Pinpoint the cell where the given text exists, returning its [x, y] midpoint coordinate. 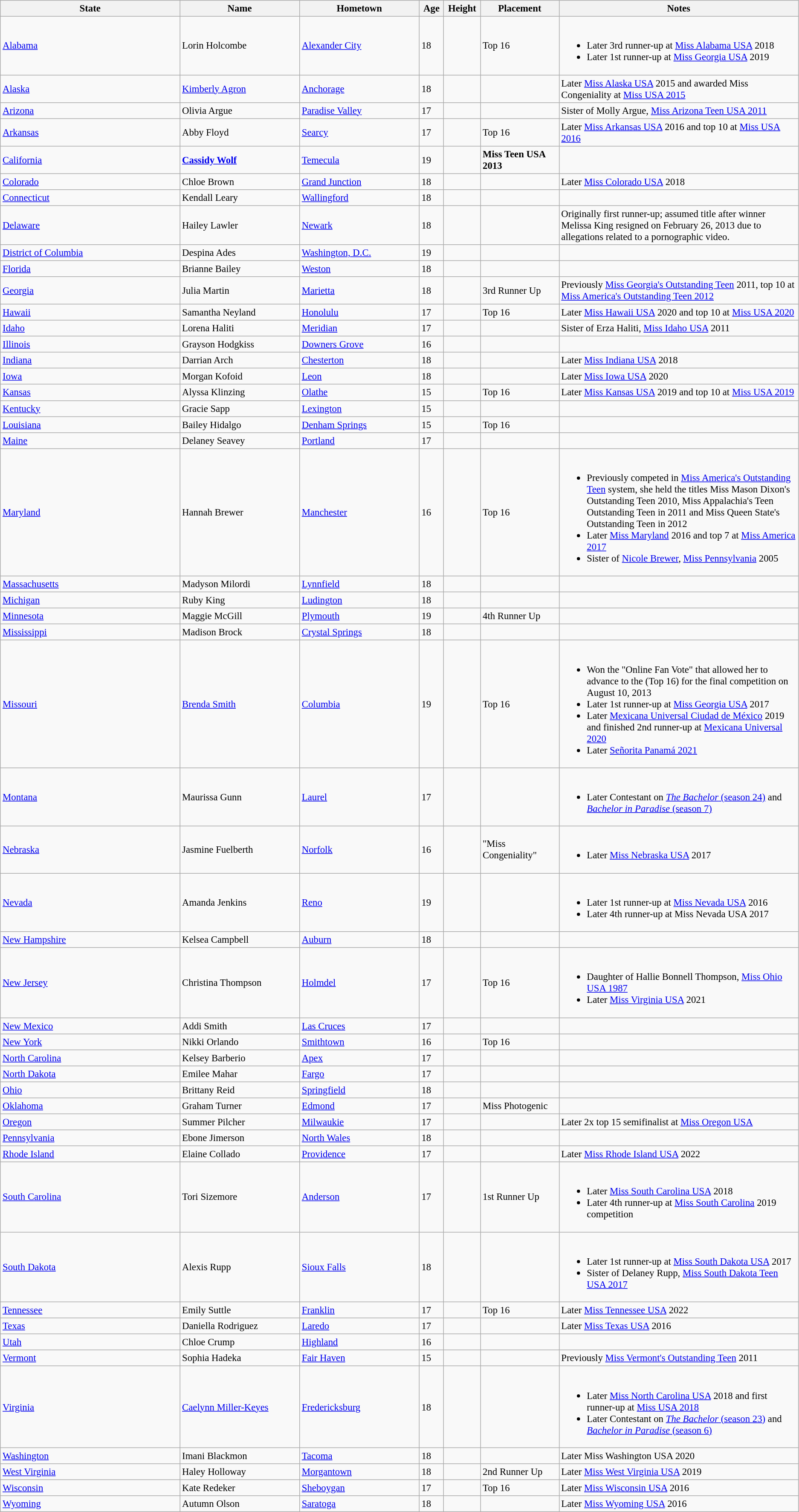
Later Miss Tennessee USA 2022 [679, 1310]
Christina Thompson [240, 983]
Apex [359, 1058]
Name [240, 9]
Addi Smith [240, 1026]
North Wales [359, 1138]
Ohio [90, 1090]
Haley Holloway [240, 1472]
Searcy [359, 132]
Later Miss Iowa USA 2020 [679, 377]
Portland [359, 440]
Later Miss Rhode Island USA 2022 [679, 1154]
Smithtown [359, 1042]
Later Miss Wyoming USA 2016 [679, 1504]
Paradise Valley [359, 110]
Anchorage [359, 89]
Wisconsin [90, 1488]
Brianne Bailey [240, 269]
Texas [90, 1326]
South Dakota [90, 1267]
Placement [520, 9]
Columbia [359, 704]
Alaska [90, 89]
Lorin Holcombe [240, 46]
Chesterton [359, 360]
"Miss Congeniality" [520, 850]
New Jersey [90, 983]
1st Runner Up [520, 1197]
Olathe [359, 393]
California [90, 159]
Daughter of Hallie Bonnell Thompson, Miss Ohio USA 1987Later Miss Virginia USA 2021 [679, 983]
Height [462, 9]
Lynnfield [359, 584]
Previously Miss Georgia's Outstanding Teen 2011, top 10 at Miss America's Outstanding Teen 2012 [679, 291]
Miss Photogenic [520, 1106]
Nikki Orlando [240, 1042]
Massachusetts [90, 584]
Later 2x top 15 semifinalist at Miss Oregon USA [679, 1122]
Ruby King [240, 600]
Later Miss Hawaii USA 2020 and top 10 at Miss USA 2020 [679, 313]
Miss Teen USA 2013 [520, 159]
Ebone Jimerson [240, 1138]
Norfolk [359, 850]
Denham Springs [359, 425]
Delaney Seavey [240, 440]
Manchester [359, 513]
Jasmine Fuelberth [240, 850]
Tennessee [90, 1310]
Michigan [90, 600]
Later 3rd runner-up at Miss Alabama USA 2018Later 1st runner-up at Miss Georgia USA 2019 [679, 46]
Tacoma [359, 1456]
Later Miss Kansas USA 2019 and top 10 at Miss USA 2019 [679, 393]
Madyson Milordi [240, 584]
Maine [90, 440]
3rd Runner Up [520, 291]
Notes [679, 9]
Louisiana [90, 425]
Abby Floyd [240, 132]
Fargo [359, 1074]
Madison Brock [240, 632]
Meridian [359, 328]
Downers Grove [359, 345]
New Hampshire [90, 940]
Kentucky [90, 408]
Later Miss Wisconsin USA 2016 [679, 1488]
Samantha Neyland [240, 313]
Previously Miss Vermont's Outstanding Teen 2011 [679, 1358]
Temecula [359, 159]
Lexington [359, 408]
New Mexico [90, 1026]
Connecticut [90, 198]
Georgia [90, 291]
Kendall Leary [240, 198]
Morgan Kofoid [240, 377]
Washington, D.C. [359, 253]
Age [431, 9]
4th Runner Up [520, 616]
Weston [359, 269]
Laredo [359, 1326]
Later Miss Colorado USA 2018 [679, 182]
Alexis Rupp [240, 1267]
Hawaii [90, 313]
Delaware [90, 225]
Pennsylvania [90, 1138]
Nevada [90, 902]
Grand Junction [359, 182]
Virginia [90, 1407]
Oklahoma [90, 1106]
Iowa [90, 377]
Washington [90, 1456]
Honolulu [359, 313]
Newark [359, 225]
Utah [90, 1342]
Montana [90, 797]
Vermont [90, 1358]
Later 1st runner-up at Miss Nevada USA 2016Later 4th runner-up at Miss Nevada USA 2017 [679, 902]
Alyssa Klinzing [240, 393]
Olivia Argue [240, 110]
Kelsey Barberio [240, 1058]
Fredericksburg [359, 1407]
Grayson Hodgkiss [240, 345]
Later Miss Washington USA 2020 [679, 1456]
Rhode Island [90, 1154]
Anderson [359, 1197]
Maurissa Gunn [240, 797]
Hailey Lawler [240, 225]
Plymouth [359, 616]
Florida [90, 269]
Las Cruces [359, 1026]
Holmdel [359, 983]
Daniella Rodriguez [240, 1326]
Later 1st runner-up at Miss South Dakota USA 2017Sister of Delaney Rupp, Miss South Dakota Teen USA 2017 [679, 1267]
Highland [359, 1342]
Mississippi [90, 632]
Elaine Collado [240, 1154]
Sister of Erza Haliti, Miss Idaho USA 2011 [679, 328]
North Dakota [90, 1074]
Oregon [90, 1122]
Hannah Brewer [240, 513]
Nebraska [90, 850]
Brittany Reid [240, 1090]
Providence [359, 1154]
Kansas [90, 393]
Fair Haven [359, 1358]
Crystal Springs [359, 632]
Arizona [90, 110]
Darrian Arch [240, 360]
Indiana [90, 360]
Franklin [359, 1310]
Illinois [90, 345]
Emily Suttle [240, 1310]
North Carolina [90, 1058]
Chloe Brown [240, 182]
Alexander City [359, 46]
West Virginia [90, 1472]
Edmond [359, 1106]
Minnesota [90, 616]
Emilee Mahar [240, 1074]
Gracie Sapp [240, 408]
Ludington [359, 600]
Milwaukie [359, 1122]
Later Miss West Virginia USA 2019 [679, 1472]
Marietta [359, 291]
Brenda Smith [240, 704]
Autumn Olson [240, 1504]
Amanda Jenkins [240, 902]
Despina Ades [240, 253]
Reno [359, 902]
Kelsea Campbell [240, 940]
Wyoming [90, 1504]
Morgantown [359, 1472]
Julia Martin [240, 291]
South Carolina [90, 1197]
2nd Runner Up [520, 1472]
Summer Pilcher [240, 1122]
Maggie McGill [240, 616]
Bailey Hidalgo [240, 425]
Tori Sizemore [240, 1197]
Alabama [90, 46]
Idaho [90, 328]
Auburn [359, 940]
District of Columbia [90, 253]
Laurel [359, 797]
Cassidy Wolf [240, 159]
Sister of Molly Argue, Miss Arizona Teen USA 2011 [679, 110]
New York [90, 1042]
Lorena Haliti [240, 328]
Leon [359, 377]
Later Miss Nebraska USA 2017 [679, 850]
Wallingford [359, 198]
Later Contestant on The Bachelor (season 24) and Bachelor in Paradise (season 7) [679, 797]
Arkansas [90, 132]
Later Miss Arkansas USA 2016 and top 10 at Miss USA 2016 [679, 132]
Sioux Falls [359, 1267]
Kate Redeker [240, 1488]
State [90, 9]
Sophia Hadeka [240, 1358]
Caelynn Miller-Keyes [240, 1407]
Graham Turner [240, 1106]
Colorado [90, 182]
Saratoga [359, 1504]
Sheboygan [359, 1488]
Springfield [359, 1090]
Hometown [359, 9]
Later Miss Texas USA 2016 [679, 1326]
Later Miss South Carolina USA 2018Later 4th runner-up at Miss South Carolina 2019 competition [679, 1197]
Chloe Crump [240, 1342]
Originally first runner-up; assumed title after winner Melissa King resigned on February 26, 2013 due to allegations related to a pornographic video. [679, 225]
Missouri [90, 704]
Later Miss Alaska USA 2015 and awarded Miss Congeniality at Miss USA 2015 [679, 89]
Imani Blackmon [240, 1456]
Later Miss Indiana USA 2018 [679, 360]
Maryland [90, 513]
Kimberly Agron [240, 89]
